Return (x, y) of the center of cell containing provided text 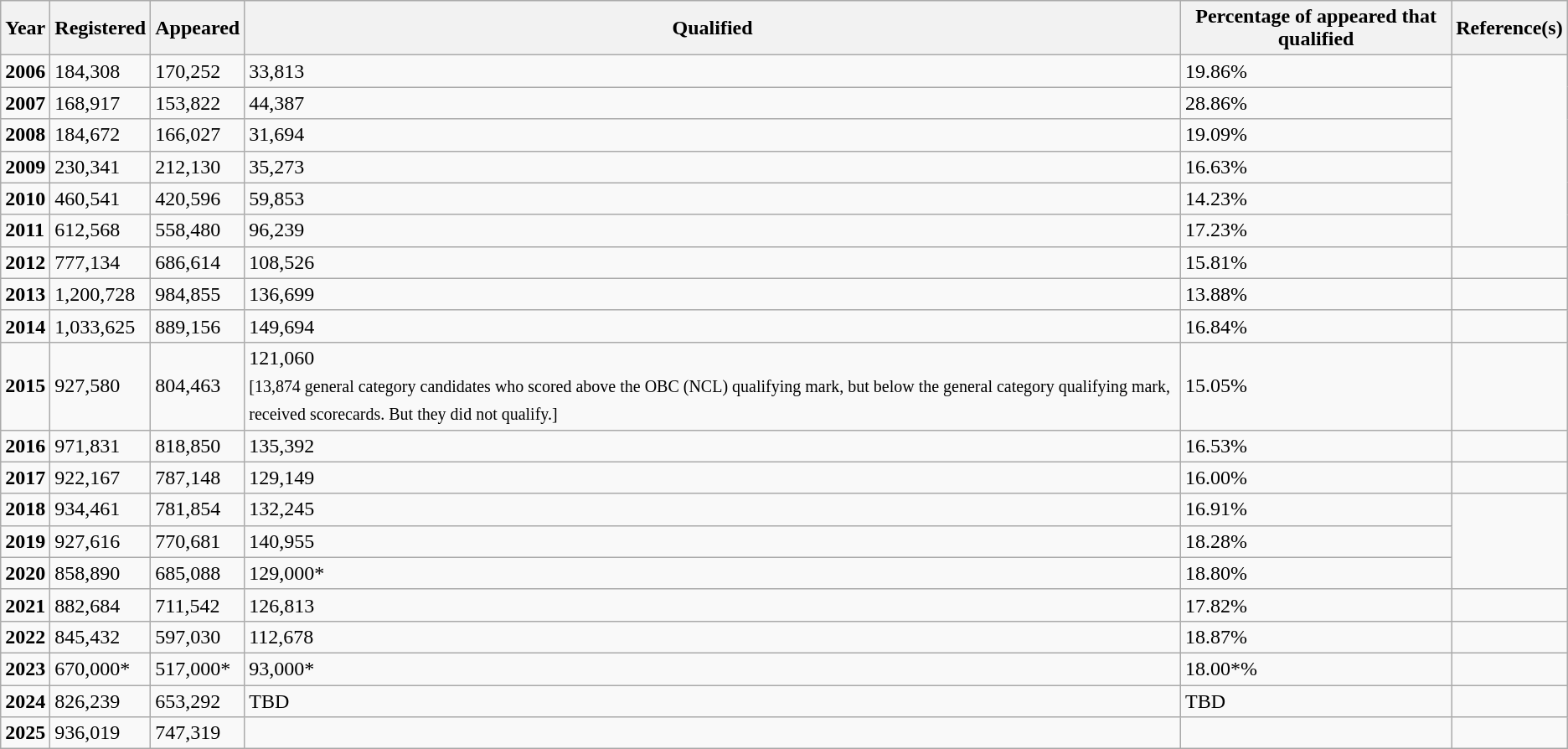
612,568 (101, 230)
2006 (25, 71)
16.00% (1315, 478)
153,822 (198, 103)
15.05% (1315, 385)
2013 (25, 294)
2022 (25, 637)
212,130 (198, 167)
777,134 (101, 262)
16.91% (1315, 509)
93,000* (713, 669)
126,813 (713, 605)
670,000* (101, 669)
2009 (25, 167)
16.84% (1315, 326)
18.87% (1315, 637)
16.53% (1315, 446)
517,000* (198, 669)
2021 (25, 605)
2010 (25, 199)
770,681 (198, 541)
166,027 (198, 135)
685,088 (198, 573)
112,678 (713, 637)
653,292 (198, 701)
927,580 (101, 385)
2020 (25, 573)
31,694 (713, 135)
787,148 (198, 478)
18.80% (1315, 573)
420,596 (198, 199)
Year (25, 28)
711,542 (198, 605)
14.23% (1315, 199)
140,955 (713, 541)
17.82% (1315, 605)
686,614 (198, 262)
230,341 (101, 167)
971,831 (101, 446)
96,239 (713, 230)
747,319 (198, 733)
19.86% (1315, 71)
804,463 (198, 385)
845,432 (101, 637)
882,684 (101, 605)
59,853 (713, 199)
597,030 (198, 637)
2015 (25, 385)
108,526 (713, 262)
15.81% (1315, 262)
1,200,728 (101, 294)
2012 (25, 262)
1,033,625 (101, 326)
184,672 (101, 135)
Registered (101, 28)
934,461 (101, 509)
129,149 (713, 478)
Percentage of appeared that qualified (1315, 28)
922,167 (101, 478)
2007 (25, 103)
2018 (25, 509)
2011 (25, 230)
132,245 (713, 509)
28.86% (1315, 103)
149,694 (713, 326)
2024 (25, 701)
18.00*% (1315, 669)
Qualified (713, 28)
818,850 (198, 446)
558,480 (198, 230)
889,156 (198, 326)
44,387 (713, 103)
826,239 (101, 701)
460,541 (101, 199)
2025 (25, 733)
17.23% (1315, 230)
2014 (25, 326)
984,855 (198, 294)
Appeared (198, 28)
927,616 (101, 541)
Reference(s) (1509, 28)
2023 (25, 669)
2016 (25, 446)
33,813 (713, 71)
16.63% (1315, 167)
2008 (25, 135)
936,019 (101, 733)
135,392 (713, 446)
136,699 (713, 294)
18.28% (1315, 541)
168,917 (101, 103)
129,000* (713, 573)
184,308 (101, 71)
858,890 (101, 573)
19.09% (1315, 135)
2017 (25, 478)
13.88% (1315, 294)
781,854 (198, 509)
170,252 (198, 71)
35,273 (713, 167)
2019 (25, 541)
